Find where the given text appears and provide that cell's center as [x, y] coordinate. 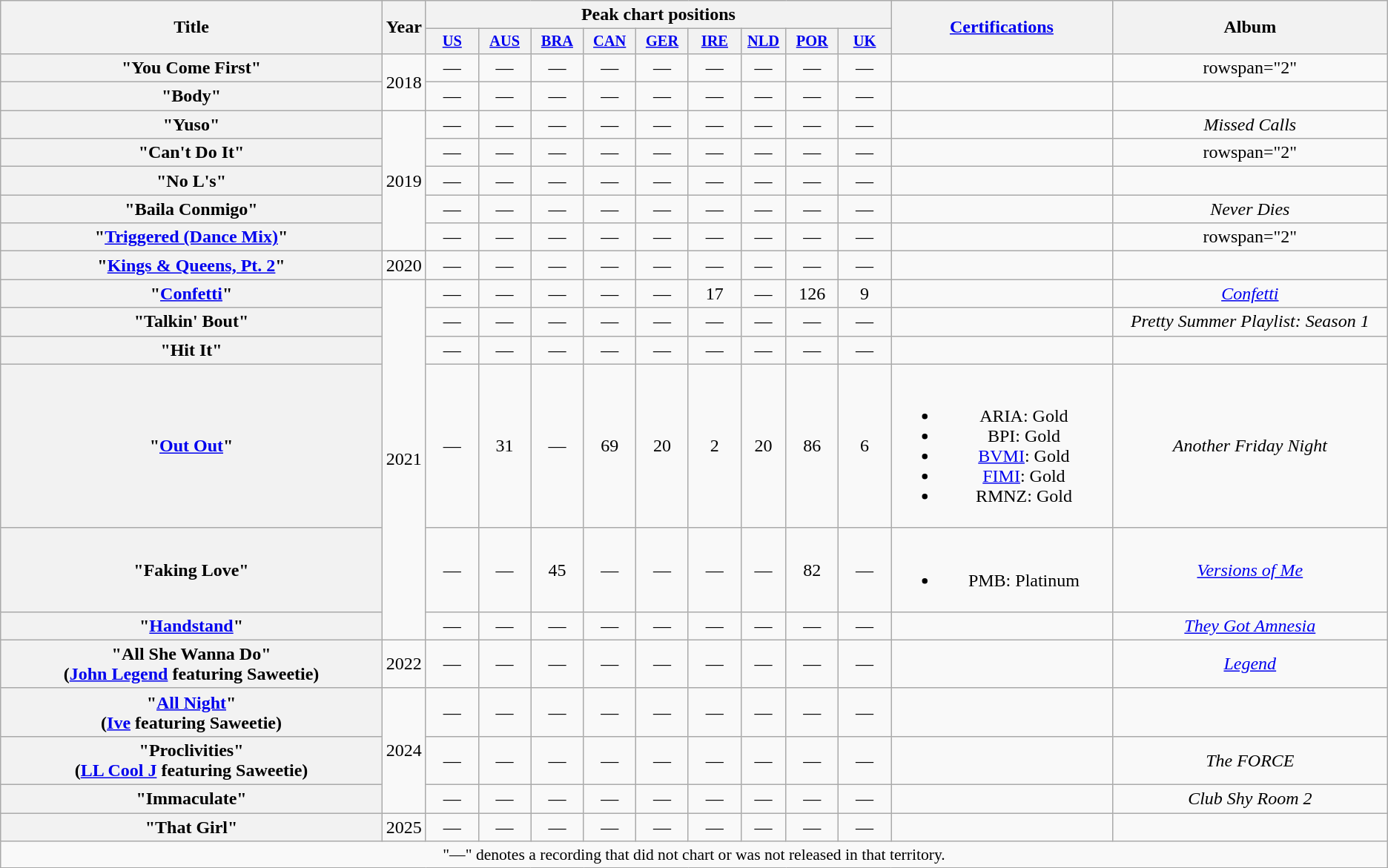
Club Shy Room 2 [1250, 799]
"Hit It" [191, 350]
Another Friday Night [1250, 446]
"You Come First" [191, 67]
"Proclivities" (LL Cool J featuring Saweetie) [191, 761]
45 [558, 569]
2 [715, 446]
17 [715, 294]
Album [1250, 27]
UK [865, 42]
"Can't Do It" [191, 153]
Never Dies [1250, 209]
"Body" [191, 96]
IRE [715, 42]
PMB: Platinum [1002, 569]
US [452, 42]
"All Night" (Ive featuring Saweetie) [191, 712]
"All She Wanna Do" (John Legend featuring Saweetie) [191, 664]
31 [504, 446]
Versions of Me [1250, 569]
"Out Out" [191, 446]
CAN [609, 42]
"Talkin' Bout" [191, 322]
126 [813, 294]
Year [403, 27]
2024 [403, 750]
GER [663, 42]
"Kings & Queens, Pt. 2" [191, 265]
2022 [403, 664]
"Baila Conmigo" [191, 209]
NLD [764, 42]
"Immaculate" [191, 799]
6 [865, 446]
2019 [403, 181]
69 [609, 446]
"Triggered (Dance Mix)" [191, 237]
Title [191, 27]
2025 [403, 827]
The FORCE [1250, 761]
"—" denotes a recording that did not chart or was not released in that territory. [694, 855]
Peak chart positions [658, 15]
Legend [1250, 664]
Pretty Summer Playlist: Season 1 [1250, 322]
They Got Amnesia [1250, 626]
POR [813, 42]
2021 [403, 460]
"Handstand" [191, 626]
"Yuso" [191, 125]
BRA [558, 42]
"No L's" [191, 181]
"Faking Love" [191, 569]
2020 [403, 265]
"Confetti" [191, 294]
2018 [403, 82]
Missed Calls [1250, 125]
82 [813, 569]
AUS [504, 42]
"That Girl" [191, 827]
86 [813, 446]
ARIA: GoldBPI: GoldBVMI: GoldFIMI: GoldRMNZ: Gold [1002, 446]
9 [865, 294]
Confetti [1250, 294]
Certifications [1002, 27]
